Detect which cell encompasses the target text, then output its (x, y) center coordinate. 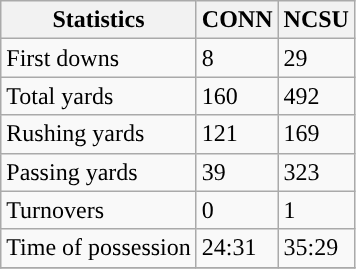
Rushing yards (99, 134)
Total yards (99, 96)
492 (316, 96)
29 (316, 58)
NCSU (316, 20)
121 (237, 134)
CONN (237, 20)
Turnovers (99, 210)
0 (237, 210)
8 (237, 58)
160 (237, 96)
Time of possession (99, 248)
Passing yards (99, 172)
Statistics (99, 20)
1 (316, 210)
24:31 (237, 248)
169 (316, 134)
39 (237, 172)
35:29 (316, 248)
First downs (99, 58)
323 (316, 172)
